Capture the cell that displays the provided text and extract its (x, y) central coordinate. 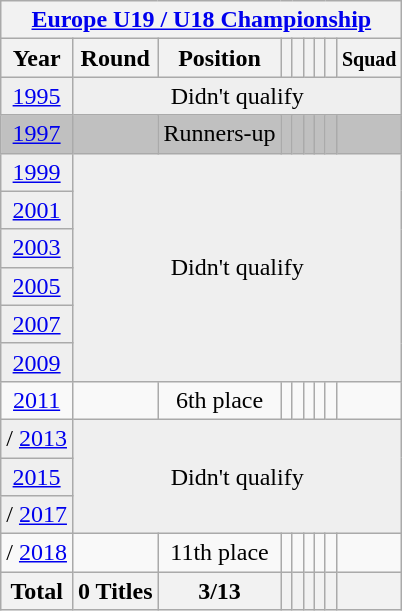
Position (220, 58)
1999 (37, 172)
Runners-up (220, 134)
/ 2017 (37, 515)
Squad (369, 58)
/ 2013 (37, 438)
2011 (37, 400)
0 Titles (115, 591)
2007 (37, 324)
Total (37, 591)
2009 (37, 362)
Year (37, 58)
1995 (37, 96)
Round (115, 58)
2015 (37, 477)
/ 2018 (37, 553)
2003 (37, 248)
6th place (220, 400)
3/13 (220, 591)
2001 (37, 210)
11th place (220, 553)
2005 (37, 286)
1997 (37, 134)
Europe U19 / U18 Championship (202, 20)
